Search for the cell housing the specified text and yield its [X, Y] center coordinate. 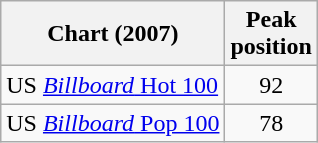
Chart (2007) [113, 34]
78 [271, 123]
US Billboard Hot 100 [113, 85]
US Billboard Pop 100 [113, 123]
Peakposition [271, 34]
92 [271, 85]
